Locate the cell with the specified text and output its [x, y] center coordinate. 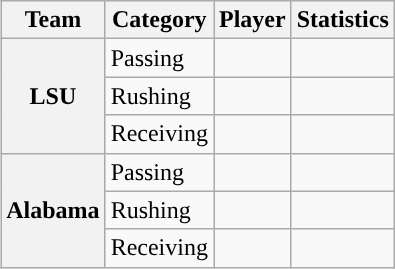
Alabama [53, 210]
Team [53, 20]
Player [253, 20]
LSU [53, 96]
Category [159, 20]
Statistics [342, 20]
